From the cell containing the given text, extract its center point as (X, Y) coordinate. 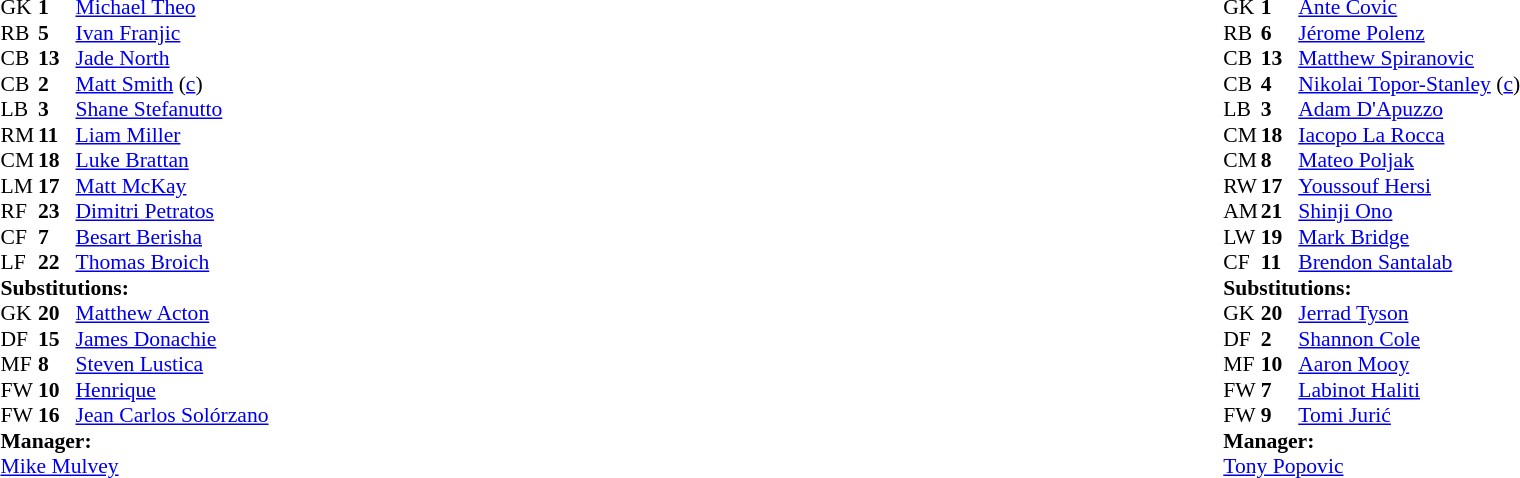
RM (19, 135)
Mateo Poljak (1409, 161)
4 (1280, 84)
Nikolai Topor-Stanley (c) (1409, 84)
Jean Carlos Solórzano (172, 415)
22 (57, 263)
Matt Smith (c) (172, 84)
RF (19, 211)
Matthew Spiranovic (1409, 59)
James Donachie (172, 339)
Aaron Mooy (1409, 365)
Adam D'Apuzzo (1409, 109)
Henrique (172, 390)
16 (57, 415)
AM (1242, 211)
Ivan Franjic (172, 33)
15 (57, 339)
Steven Lustica (172, 365)
Shannon Cole (1409, 339)
Shane Stefanutto (172, 109)
23 (57, 211)
Jade North (172, 59)
Shinji Ono (1409, 211)
Labinot Haliti (1409, 390)
Tomi Jurić (1409, 415)
Youssouf Hersi (1409, 186)
Iacopo La Rocca (1409, 135)
Liam Miller (172, 135)
19 (1280, 237)
Matt McKay (172, 186)
LW (1242, 237)
21 (1280, 211)
RW (1242, 186)
Matthew Acton (172, 313)
Besart Berisha (172, 237)
LF (19, 263)
5 (57, 33)
LM (19, 186)
Brendon Santalab (1409, 263)
Luke Brattan (172, 161)
Thomas Broich (172, 263)
Mark Bridge (1409, 237)
9 (1280, 415)
6 (1280, 33)
Jérome Polenz (1409, 33)
Dimitri Petratos (172, 211)
Jerrad Tyson (1409, 313)
